For the text-containing cell, return its midpoint in (X, Y) coordinate format. 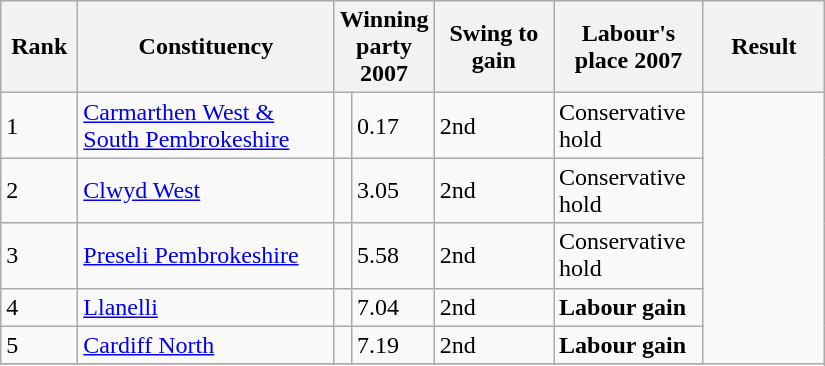
Constituency (206, 47)
Swing to gain (494, 47)
0.17 (392, 126)
4 (40, 307)
5 (40, 345)
7.04 (392, 307)
2 (40, 190)
Result (764, 47)
3 (40, 256)
5.58 (392, 256)
1 (40, 126)
Winning party 2007 (384, 47)
Rank (40, 47)
Labour's place 2007 (629, 47)
Cardiff North (206, 345)
3.05 (392, 190)
7.19 (392, 345)
Llanelli (206, 307)
Clwyd West (206, 190)
Carmarthen West & South Pembrokeshire (206, 126)
Preseli Pembrokeshire (206, 256)
